Capture the cell that displays the provided text and extract its [x, y] central coordinate. 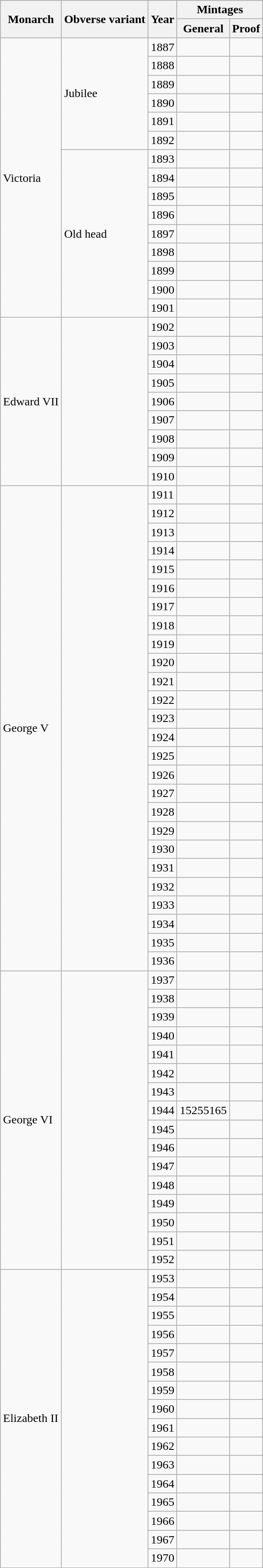
1890 [163, 103]
1920 [163, 663]
1947 [163, 1167]
1911 [163, 495]
1917 [163, 607]
Old head [105, 233]
1924 [163, 737]
1899 [163, 271]
1956 [163, 1334]
1909 [163, 457]
1960 [163, 1409]
1962 [163, 1446]
1953 [163, 1278]
1970 [163, 1558]
1944 [163, 1110]
1967 [163, 1540]
1931 [163, 868]
Edward VII [31, 402]
1932 [163, 887]
1957 [163, 1353]
1961 [163, 1428]
1927 [163, 793]
1902 [163, 327]
1939 [163, 1017]
1896 [163, 215]
1891 [163, 122]
1942 [163, 1073]
1964 [163, 1484]
1903 [163, 346]
Proof [246, 28]
1930 [163, 849]
George VI [31, 1120]
1908 [163, 439]
1906 [163, 401]
General [203, 28]
1901 [163, 308]
Monarch [31, 19]
1943 [163, 1092]
1934 [163, 924]
1893 [163, 159]
1889 [163, 84]
1923 [163, 719]
1922 [163, 700]
1966 [163, 1521]
1897 [163, 234]
1914 [163, 551]
1900 [163, 290]
1941 [163, 1054]
1929 [163, 831]
1928 [163, 812]
1952 [163, 1260]
15255165 [203, 1110]
1898 [163, 252]
Mintages [219, 10]
1921 [163, 681]
1912 [163, 513]
1955 [163, 1316]
1965 [163, 1502]
1951 [163, 1241]
1949 [163, 1204]
1926 [163, 774]
George V [31, 728]
1937 [163, 980]
1895 [163, 196]
1904 [163, 364]
1940 [163, 1036]
Victoria [31, 177]
Year [163, 19]
1910 [163, 476]
1888 [163, 66]
1950 [163, 1222]
1905 [163, 383]
1945 [163, 1129]
Elizabeth II [31, 1419]
1915 [163, 570]
1946 [163, 1148]
1958 [163, 1371]
1907 [163, 420]
1933 [163, 905]
1963 [163, 1465]
1936 [163, 961]
1887 [163, 47]
1894 [163, 177]
1918 [163, 625]
Obverse variant [105, 19]
1948 [163, 1185]
1935 [163, 943]
1959 [163, 1390]
1919 [163, 644]
1892 [163, 140]
1938 [163, 998]
1954 [163, 1297]
Jubilee [105, 94]
1913 [163, 532]
1925 [163, 756]
1916 [163, 588]
